Locate the cell with the specified text and output its (X, Y) center coordinate. 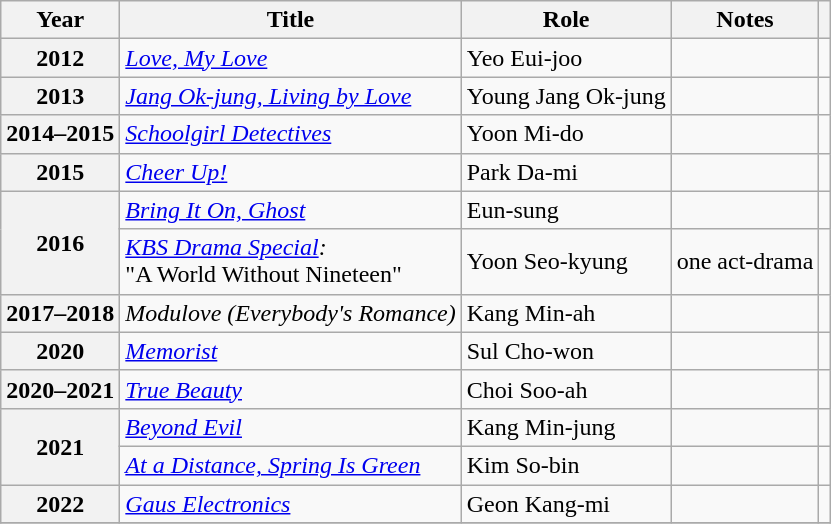
Gaus Electronics (290, 503)
True Beauty (290, 389)
Yoon Mi-do (566, 134)
Jang Ok-jung, Living by Love (290, 96)
Yoon Seo-kyung (566, 262)
2016 (60, 242)
Sul Cho-won (566, 351)
Cheer Up! (290, 172)
2017–2018 (60, 313)
Role (566, 20)
2014–2015 (60, 134)
2020–2021 (60, 389)
Modulove (Everybody's Romance) (290, 313)
2020 (60, 351)
Geon Kang-mi (566, 503)
Title (290, 20)
Schoolgirl Detectives (290, 134)
Kang Min-jung (566, 427)
Beyond Evil (290, 427)
Park Da-mi (566, 172)
2013 (60, 96)
Kim So-bin (566, 465)
Memorist (290, 351)
Young Jang Ok-jung (566, 96)
At a Distance, Spring Is Green (290, 465)
Notes (745, 20)
Year (60, 20)
Bring It On, Ghost (290, 210)
Eun-sung (566, 210)
2021 (60, 446)
Yeo Eui-joo (566, 58)
2015 (60, 172)
Love, My Love (290, 58)
Choi Soo-ah (566, 389)
Kang Min-ah (566, 313)
2022 (60, 503)
one act-drama (745, 262)
KBS Drama Special:"A World Without Nineteen" (290, 262)
2012 (60, 58)
